Scan for the cell matching the given text and deliver its [X, Y] coordinate at center. 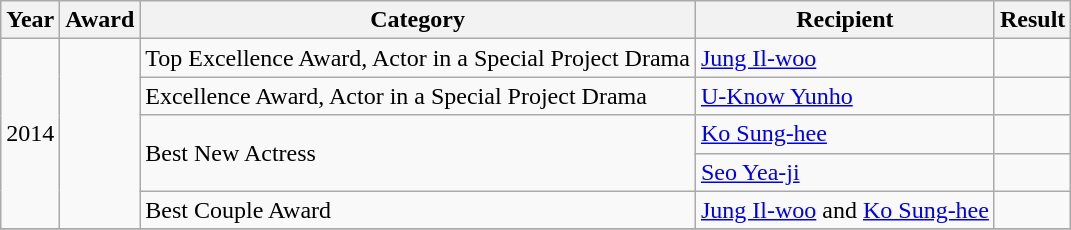
Best New Actress [418, 153]
Result [1032, 20]
Year [30, 20]
Top Excellence Award, Actor in a Special Project Drama [418, 58]
Jung Il-woo and Ko Sung-hee [844, 210]
Recipient [844, 20]
Category [418, 20]
U-Know Yunho [844, 96]
Award [100, 20]
Seo Yea-ji [844, 172]
Ko Sung-hee [844, 134]
2014 [30, 134]
Best Couple Award [418, 210]
Jung Il-woo [844, 58]
Excellence Award, Actor in a Special Project Drama [418, 96]
